Capture the cell that displays the provided text and extract its (x, y) central coordinate. 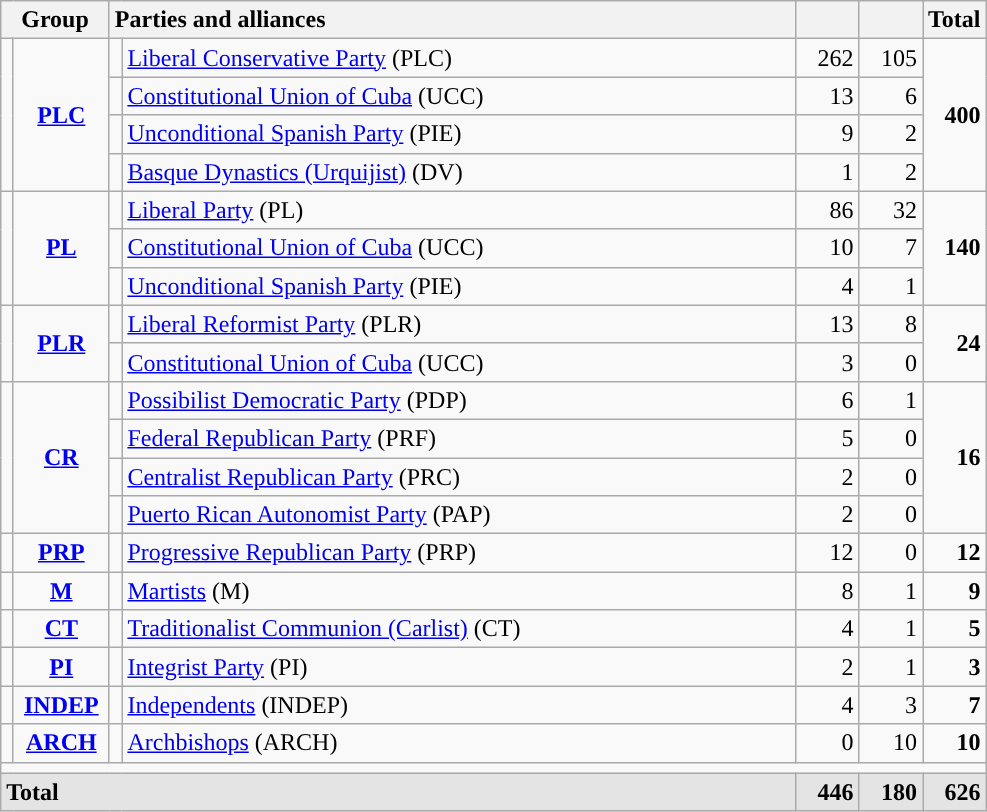
180 (891, 792)
PLR (61, 343)
M (61, 591)
PLC (61, 115)
Puerto Rican Autonomist Party (PAP) (459, 515)
Martists (M) (459, 591)
Federal Republican Party (PRF) (459, 438)
CT (61, 629)
400 (954, 115)
CR (61, 457)
Basque Dynastics (Urquijist) (DV) (459, 172)
Liberal Reformist Party (PLR) (459, 324)
32 (891, 210)
16 (954, 457)
Parties and alliances (452, 20)
ARCH (61, 743)
Archbishops (ARCH) (459, 743)
PRP (61, 553)
Traditionalist Communion (Carlist) (CT) (459, 629)
Integrist Party (PI) (459, 667)
Independents (INDEP) (459, 705)
24 (954, 343)
PL (61, 248)
Group (56, 20)
PI (61, 667)
105 (891, 58)
446 (827, 792)
Liberal Conservative Party (PLC) (459, 58)
Centralist Republican Party (PRC) (459, 477)
626 (954, 792)
Liberal Party (PL) (459, 210)
Possibilist Democratic Party (PDP) (459, 400)
140 (954, 248)
Progressive Republican Party (PRP) (459, 553)
262 (827, 58)
INDEP (61, 705)
86 (827, 210)
